Determine the (X, Y) coordinate at the center of the cell enclosing the given text.  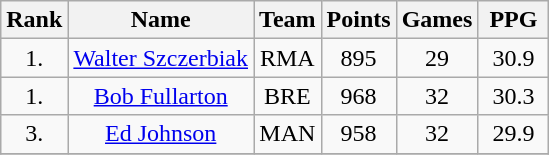
29 (437, 58)
Games (437, 20)
Points (358, 20)
30.3 (514, 96)
29.9 (514, 134)
Walter Szczerbiak (161, 58)
3. (34, 134)
MAN (288, 134)
895 (358, 58)
968 (358, 96)
RMA (288, 58)
BRE (288, 96)
Bob Fullarton (161, 96)
Ed Johnson (161, 134)
30.9 (514, 58)
Rank (34, 20)
Team (288, 20)
958 (358, 134)
PPG (514, 20)
Name (161, 20)
